Capture the cell that displays the provided text and extract its (x, y) central coordinate. 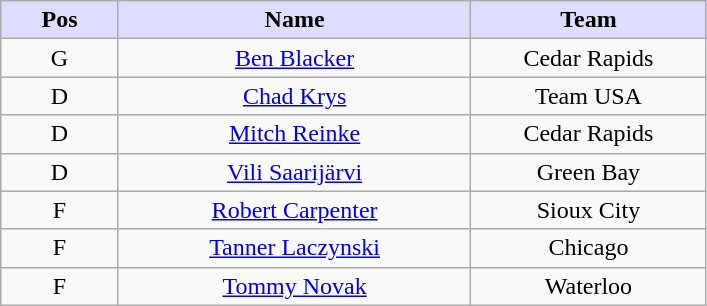
Chicago (588, 248)
Mitch Reinke (294, 134)
Ben Blacker (294, 58)
Sioux City (588, 210)
Green Bay (588, 172)
Tommy Novak (294, 286)
Team USA (588, 96)
Robert Carpenter (294, 210)
Waterloo (588, 286)
Name (294, 20)
Vili Saarijärvi (294, 172)
Tanner Laczynski (294, 248)
Pos (60, 20)
Team (588, 20)
Chad Krys (294, 96)
G (60, 58)
